From the cell containing the given text, extract its center point as (x, y) coordinate. 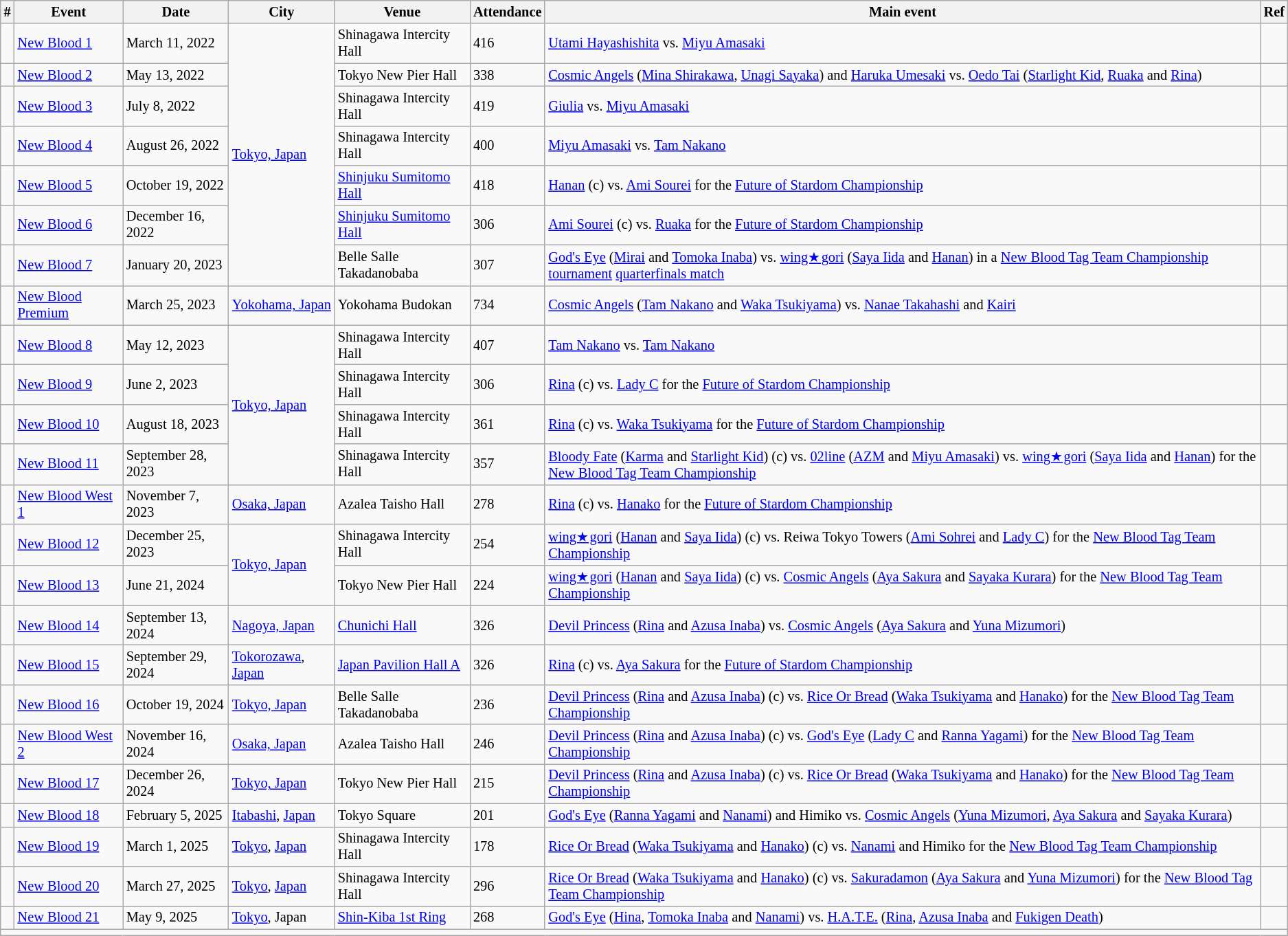
May 9, 2025 (176, 917)
New Blood 21 (69, 917)
Event (69, 12)
New Blood 18 (69, 815)
August 26, 2022 (176, 146)
Rina (c) vs. Waka Tsukiyama for the Future of Stardom Championship (903, 424)
268 (507, 917)
New Blood 6 (69, 225)
Shin-Kiba 1st Ring (403, 917)
March 27, 2025 (176, 886)
September 28, 2023 (176, 465)
201 (507, 815)
407 (507, 345)
May 13, 2022 (176, 75)
Venue (403, 12)
November 16, 2024 (176, 744)
178 (507, 847)
New Blood West 1 (69, 504)
New Blood 16 (69, 704)
October 19, 2024 (176, 704)
New Blood 10 (69, 424)
November 7, 2023 (176, 504)
God's Eye (Ranna Yagami and Nanami) and Himiko vs. Cosmic Angels (Yuna Mizumori, Aya Sakura and Sayaka Kurara) (903, 815)
Rina (c) vs. Aya Sakura for the Future of Stardom Championship (903, 665)
New Blood 3 (69, 106)
Date (176, 12)
338 (507, 75)
400 (507, 146)
New Blood Premium (69, 305)
Miyu Amasaki vs. Tam Nakano (903, 146)
278 (507, 504)
December 25, 2023 (176, 544)
September 13, 2024 (176, 625)
357 (507, 465)
224 (507, 586)
254 (507, 544)
March 25, 2023 (176, 305)
September 29, 2024 (176, 665)
215 (507, 783)
419 (507, 106)
296 (507, 886)
New Blood 4 (69, 146)
Yokohama, Japan (282, 305)
New Blood 9 (69, 384)
June 2, 2023 (176, 384)
Tam Nakano vs. Tam Nakano (903, 345)
418 (507, 186)
Devil Princess (Rina and Azusa Inaba) (c) vs. God's Eye (Lady C and Ranna Yagami) for the New Blood Tag Team Championship (903, 744)
New Blood 8 (69, 345)
Utami Hayashishita vs. Miyu Amasaki (903, 43)
246 (507, 744)
New Blood 1 (69, 43)
February 5, 2025 (176, 815)
734 (507, 305)
New Blood 19 (69, 847)
Japan Pavilion Hall A (403, 665)
Rice Or Bread (Waka Tsukiyama and Hanako) (c) vs. Nanami and Himiko for the New Blood Tag Team Championship (903, 847)
Itabashi, Japan (282, 815)
God's Eye (Hina, Tomoka Inaba and Nanami) vs. H.A.T.E. (Rina, Azusa Inaba and Fukigen Death) (903, 917)
New Blood 15 (69, 665)
October 19, 2022 (176, 186)
December 26, 2024 (176, 783)
Giulia vs. Miyu Amasaki (903, 106)
New Blood 5 (69, 186)
August 18, 2023 (176, 424)
New Blood 20 (69, 886)
wing★gori (Hanan and Saya Iida) (c) vs. Cosmic Angels (Aya Sakura and Sayaka Kurara) for the New Blood Tag Team Championship (903, 586)
New Blood West 2 (69, 744)
Ref (1274, 12)
307 (507, 265)
Yokohama Budokan (403, 305)
New Blood 12 (69, 544)
City (282, 12)
Tokyo Square (403, 815)
New Blood 14 (69, 625)
Cosmic Angels (Mina Shirakawa, Unagi Sayaka) and Haruka Umesaki vs. Oedo Tai (Starlight Kid, Ruaka and Rina) (903, 75)
Rina (c) vs. Lady C for the Future of Stardom Championship (903, 384)
June 21, 2024 (176, 586)
March 11, 2022 (176, 43)
Rice Or Bread (Waka Tsukiyama and Hanako) (c) vs. Sakuradamon (Aya Sakura and Yuna Mizumori) for the New Blood Tag Team Championship (903, 886)
Devil Princess (Rina and Azusa Inaba) vs. Cosmic Angels (Aya Sakura and Yuna Mizumori) (903, 625)
Hanan (c) vs. Ami Sourei for the Future of Stardom Championship (903, 186)
January 20, 2023 (176, 265)
New Blood 7 (69, 265)
May 12, 2023 (176, 345)
December 16, 2022 (176, 225)
July 8, 2022 (176, 106)
Cosmic Angels (Tam Nakano and Waka Tsukiyama) vs. Nanae Takahashi and Kairi (903, 305)
Chunichi Hall (403, 625)
Main event (903, 12)
Ami Sourei (c) vs. Ruaka for the Future of Stardom Championship (903, 225)
New Blood 2 (69, 75)
March 1, 2025 (176, 847)
Tokorozawa, Japan (282, 665)
New Blood 13 (69, 586)
Nagoya, Japan (282, 625)
New Blood 11 (69, 465)
361 (507, 424)
God's Eye (Mirai and Tomoka Inaba) vs. wing★gori (Saya Iida and Hanan) in a New Blood Tag Team Championship tournament quarterfinals match (903, 265)
416 (507, 43)
Rina (c) vs. Hanako for the Future of Stardom Championship (903, 504)
Attendance (507, 12)
236 (507, 704)
New Blood 17 (69, 783)
wing★gori (Hanan and Saya Iida) (c) vs. Reiwa Tokyo Towers (Ami Sohrei and Lady C) for the New Blood Tag Team Championship (903, 544)
# (8, 12)
